Detect which cell encompasses the target text, then output its (X, Y) center coordinate. 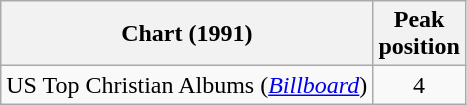
4 (419, 85)
US Top Christian Albums (Billboard) (187, 85)
Chart (1991) (187, 34)
Peakposition (419, 34)
